Capture the cell that displays the provided text and extract its [X, Y] central coordinate. 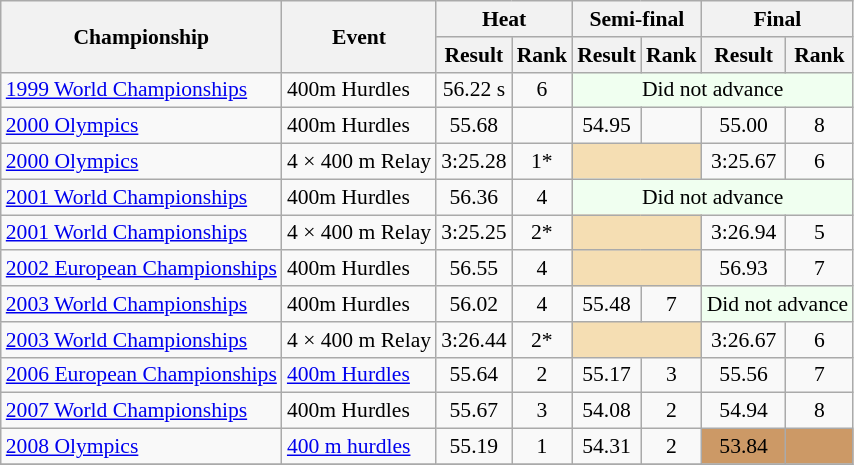
54.31 [606, 447]
Championship [142, 36]
56.55 [474, 269]
55.56 [744, 375]
3:26.67 [744, 340]
55.19 [474, 447]
3:26.94 [744, 233]
56.02 [474, 304]
3:25.25 [474, 233]
1999 World Championships [142, 90]
55.48 [606, 304]
3:25.28 [474, 162]
56.22 s [474, 90]
1* [542, 162]
55.17 [606, 375]
Semi-final [636, 19]
Final [778, 19]
55.67 [474, 411]
53.84 [744, 447]
Event [359, 36]
56.36 [474, 197]
Heat [504, 19]
1 [542, 447]
400 m hurdles [359, 447]
3:26.44 [474, 340]
3:25.67 [744, 162]
54.94 [744, 411]
54.08 [606, 411]
2006 European Championships [142, 375]
55.64 [474, 375]
55.00 [744, 126]
2007 World Championships [142, 411]
2008 Olympics [142, 447]
56.93 [744, 269]
55.68 [474, 126]
5 [820, 233]
2002 European Championships [142, 269]
54.95 [606, 126]
